Locate the cell with the specified text and output its [x, y] center coordinate. 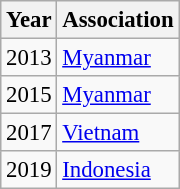
2015 [29, 95]
2013 [29, 58]
2019 [29, 170]
Association [118, 20]
Indonesia [118, 170]
Year [29, 20]
Vietnam [118, 133]
2017 [29, 133]
